Return (x, y) of the center of cell containing provided text 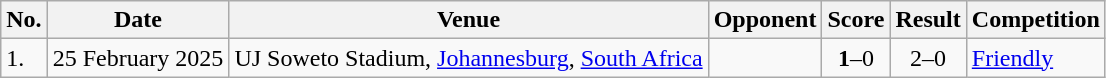
Opponent (765, 20)
Venue (468, 20)
UJ Soweto Stadium, Johannesburg, South Africa (468, 58)
Result (928, 20)
1. (24, 58)
Competition (1036, 20)
Date (138, 20)
No. (24, 20)
Score (856, 20)
1–0 (856, 58)
Friendly (1036, 58)
25 February 2025 (138, 58)
2–0 (928, 58)
